Provide the [x, y] coordinate of the cell's center where the given text is located.  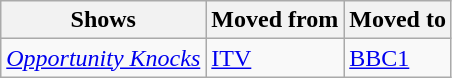
BBC1 [398, 58]
Shows [104, 20]
Opportunity Knocks [104, 58]
Moved to [398, 20]
ITV [275, 58]
Moved from [275, 20]
